Return [x, y] of the center of cell containing provided text 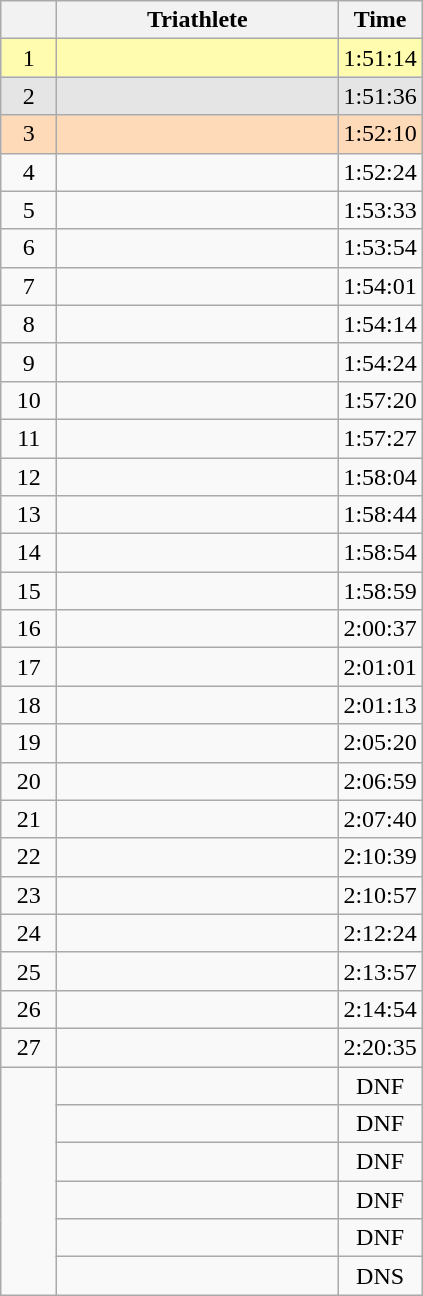
2:05:20 [380, 743]
2:13:57 [380, 971]
1:58:59 [380, 591]
Triathlete [198, 20]
18 [29, 705]
1:58:44 [380, 515]
11 [29, 438]
1:54:24 [380, 362]
17 [29, 667]
2:12:24 [380, 933]
5 [29, 210]
22 [29, 857]
16 [29, 629]
2 [29, 96]
2:01:13 [380, 705]
2:01:01 [380, 667]
1:52:24 [380, 172]
26 [29, 1009]
1:58:04 [380, 477]
2:06:59 [380, 781]
3 [29, 134]
14 [29, 553]
15 [29, 591]
1:57:27 [380, 438]
25 [29, 971]
2:00:37 [380, 629]
1:53:54 [380, 248]
2:10:57 [380, 895]
Time [380, 20]
2:07:40 [380, 819]
1:53:33 [380, 210]
1:57:20 [380, 400]
1:52:10 [380, 134]
27 [29, 1047]
13 [29, 515]
2:14:54 [380, 1009]
DNS [380, 1276]
20 [29, 781]
1:54:14 [380, 324]
21 [29, 819]
1:54:01 [380, 286]
8 [29, 324]
19 [29, 743]
2:10:39 [380, 857]
10 [29, 400]
12 [29, 477]
1 [29, 58]
9 [29, 362]
1:58:54 [380, 553]
1:51:36 [380, 96]
24 [29, 933]
2:20:35 [380, 1047]
6 [29, 248]
1:51:14 [380, 58]
23 [29, 895]
7 [29, 286]
4 [29, 172]
